Search for the cell housing the specified text and yield its [x, y] center coordinate. 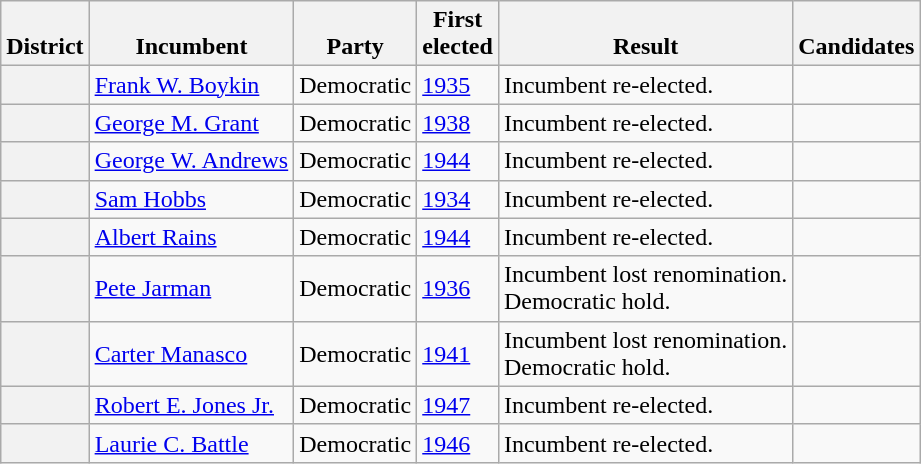
Result [645, 34]
1936 [458, 288]
Sam Hobbs [192, 199]
District [45, 34]
Albert Rains [192, 237]
Firstelected [458, 34]
George W. Andrews [192, 161]
George M. Grant [192, 123]
1941 [458, 354]
1935 [458, 85]
1934 [458, 199]
Robert E. Jones Jr. [192, 405]
1938 [458, 123]
1946 [458, 443]
Pete Jarman [192, 288]
Party [356, 34]
Frank W. Boykin [192, 85]
Laurie C. Battle [192, 443]
Candidates [856, 34]
Carter Manasco [192, 354]
1947 [458, 405]
Incumbent [192, 34]
